Return the [X, Y] coordinate for the center point of the cell that contains the specified text.  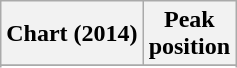
Peakposition [189, 34]
Chart (2014) [72, 34]
